Locate the cell with the specified text and output its (x, y) center coordinate. 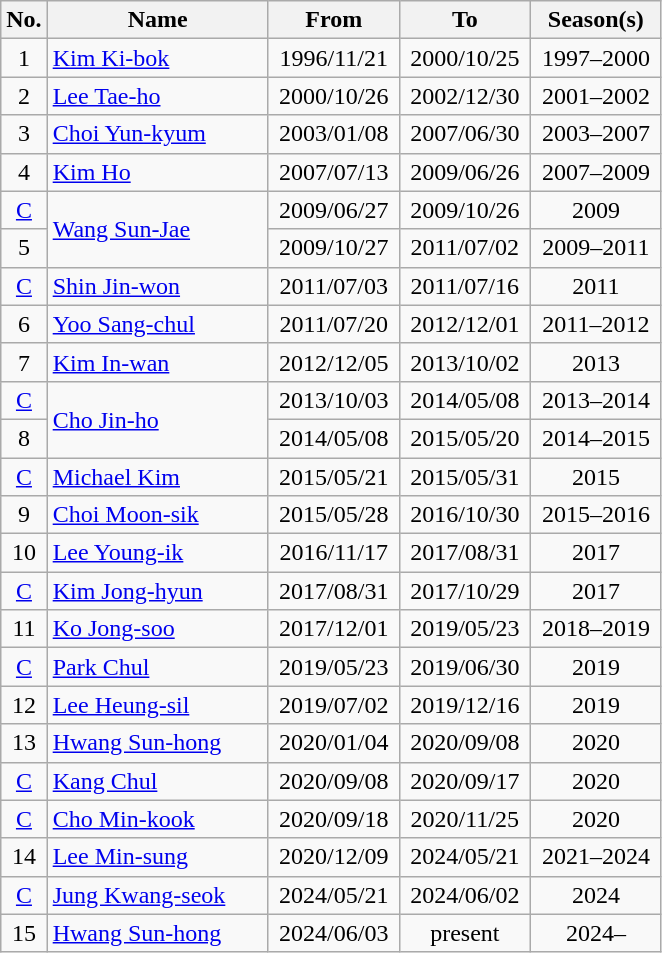
Park Chul (158, 667)
2000/10/25 (464, 58)
2020/09/17 (464, 781)
2021–2024 (596, 857)
Kim In-wan (158, 362)
Lee Min-sung (158, 857)
15 (24, 933)
2019/07/02 (334, 705)
2003–2007 (596, 134)
2012/12/01 (464, 324)
2013–2014 (596, 400)
Kim Ho (158, 172)
Lee Young-ik (158, 553)
Ko Jong-soo (158, 629)
5 (24, 248)
Season(s) (596, 20)
Shin Jin-won (158, 286)
2017/10/29 (464, 591)
2019/06/30 (464, 667)
13 (24, 743)
2020/11/25 (464, 819)
2007–2009 (596, 172)
2009/06/26 (464, 172)
2000/10/26 (334, 96)
2011/07/20 (334, 324)
2011/07/02 (464, 248)
2011/07/16 (464, 286)
2015/05/21 (334, 477)
2012/12/05 (334, 362)
14 (24, 857)
2019/12/16 (464, 705)
11 (24, 629)
2009–2011 (596, 248)
2003/01/08 (334, 134)
2014–2015 (596, 438)
2 (24, 96)
4 (24, 172)
10 (24, 553)
2015–2016 (596, 515)
To (464, 20)
2013/10/03 (334, 400)
2013/10/02 (464, 362)
present (464, 933)
9 (24, 515)
Kim Jong-hyun (158, 591)
2024/06/03 (334, 933)
8 (24, 438)
2013 (596, 362)
12 (24, 705)
2007/06/30 (464, 134)
2020/12/09 (334, 857)
2009 (596, 210)
2016/11/17 (334, 553)
2011–2012 (596, 324)
2015/05/31 (464, 477)
2011 (596, 286)
2009/10/26 (464, 210)
2024– (596, 933)
2015 (596, 477)
Kim Ki-bok (158, 58)
Cho Min-kook (158, 819)
2016/10/30 (464, 515)
Lee Tae-ho (158, 96)
No. (24, 20)
Kang Chul (158, 781)
Wang Sun-Jae (158, 229)
2011/07/03 (334, 286)
Lee Heung-sil (158, 705)
2015/05/28 (334, 515)
Choi Yun-kyum (158, 134)
2009/06/27 (334, 210)
2017/12/01 (334, 629)
Name (158, 20)
1 (24, 58)
2024/06/02 (464, 895)
2009/10/27 (334, 248)
From (334, 20)
2024 (596, 895)
Yoo Sang-chul (158, 324)
2002/12/30 (464, 96)
Michael Kim (158, 477)
3 (24, 134)
2020/09/18 (334, 819)
7 (24, 362)
Jung Kwang-seok (158, 895)
2007/07/13 (334, 172)
Choi Moon-sik (158, 515)
2015/05/20 (464, 438)
2020/01/04 (334, 743)
1996/11/21 (334, 58)
1997–2000 (596, 58)
2001–2002 (596, 96)
2018–2019 (596, 629)
Cho Jin-ho (158, 419)
6 (24, 324)
